From the cell containing the given text, extract its center point as (x, y) coordinate. 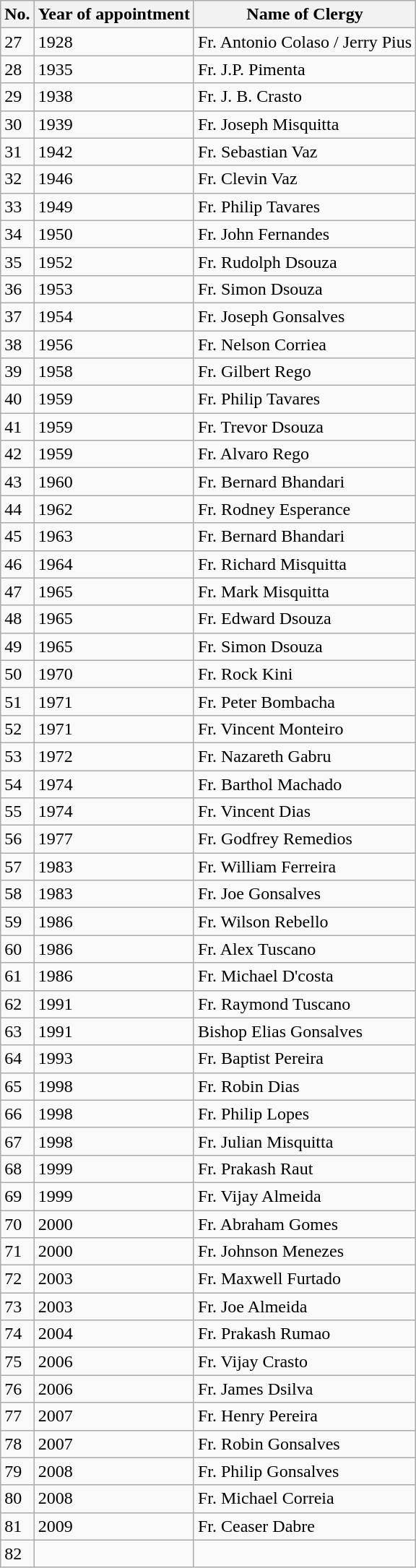
29 (17, 97)
Fr. Alex Tuscano (305, 949)
55 (17, 812)
Fr. Vincent Monteiro (305, 729)
Fr. Maxwell Furtado (305, 1279)
53 (17, 756)
1938 (114, 97)
1977 (114, 839)
59 (17, 922)
63 (17, 1031)
54 (17, 784)
Fr. Vijay Crasto (305, 1361)
Fr. Sebastian Vaz (305, 152)
Fr. Joe Almeida (305, 1307)
76 (17, 1389)
50 (17, 674)
Fr. Peter Bombacha (305, 701)
Fr. Joseph Misquitta (305, 124)
Fr. Michael D'costa (305, 976)
51 (17, 701)
77 (17, 1416)
67 (17, 1141)
1963 (114, 537)
30 (17, 124)
Fr. Julian Misquitta (305, 1141)
38 (17, 345)
Fr. Rudolph Dsouza (305, 261)
Fr. Prakash Raut (305, 1169)
Fr. Trevor Dsouza (305, 427)
Fr. Gilbert Rego (305, 372)
1952 (114, 261)
Fr. Vijay Almeida (305, 1196)
Fr. J. B. Crasto (305, 97)
Fr. Alvaro Rego (305, 454)
41 (17, 427)
Fr. Johnson Menezes (305, 1252)
60 (17, 949)
Fr. Abraham Gomes (305, 1224)
Name of Clergy (305, 14)
71 (17, 1252)
1949 (114, 207)
62 (17, 1004)
Fr. J.P. Pimenta (305, 69)
2004 (114, 1334)
Fr. Clevin Vaz (305, 179)
Fr. Michael Correia (305, 1499)
48 (17, 619)
Fr. Nelson Corriea (305, 345)
27 (17, 42)
1954 (114, 316)
66 (17, 1114)
Fr. Joseph Gonsalves (305, 316)
Fr. Rodney Esperance (305, 509)
Fr. Rock Kini (305, 674)
31 (17, 152)
Fr. Raymond Tuscano (305, 1004)
No. (17, 14)
Fr. Wilson Rebello (305, 922)
Year of appointment (114, 14)
40 (17, 399)
Fr. Robin Gonsalves (305, 1444)
Fr. John Fernandes (305, 234)
57 (17, 867)
Fr. Richard Misquitta (305, 564)
58 (17, 894)
Fr. Barthol Machado (305, 784)
49 (17, 646)
Fr. Nazareth Gabru (305, 756)
44 (17, 509)
33 (17, 207)
75 (17, 1361)
43 (17, 482)
39 (17, 372)
56 (17, 839)
Fr. Edward Dsouza (305, 619)
Fr. Baptist Pereira (305, 1059)
Fr. Mark Misquitta (305, 592)
65 (17, 1086)
46 (17, 564)
37 (17, 316)
1956 (114, 345)
82 (17, 1554)
1960 (114, 482)
1993 (114, 1059)
79 (17, 1471)
35 (17, 261)
Fr. William Ferreira (305, 867)
47 (17, 592)
Fr. Philip Gonsalves (305, 1471)
Fr. Philip Lopes (305, 1114)
1972 (114, 756)
1950 (114, 234)
Fr. Joe Gonsalves (305, 894)
Fr. Antonio Colaso / Jerry Pius (305, 42)
1935 (114, 69)
Fr. Godfrey Remedios (305, 839)
1946 (114, 179)
Bishop Elias Gonsalves (305, 1031)
52 (17, 729)
1953 (114, 289)
Fr. Vincent Dias (305, 812)
Fr. Robin Dias (305, 1086)
1970 (114, 674)
1939 (114, 124)
1962 (114, 509)
81 (17, 1526)
61 (17, 976)
68 (17, 1169)
45 (17, 537)
72 (17, 1279)
74 (17, 1334)
36 (17, 289)
78 (17, 1444)
64 (17, 1059)
1958 (114, 372)
Fr. Prakash Rumao (305, 1334)
73 (17, 1307)
69 (17, 1196)
1928 (114, 42)
70 (17, 1224)
Fr. James Dsilva (305, 1389)
Fr. Henry Pereira (305, 1416)
1964 (114, 564)
28 (17, 69)
2009 (114, 1526)
34 (17, 234)
80 (17, 1499)
32 (17, 179)
42 (17, 454)
Fr. Ceaser Dabre (305, 1526)
1942 (114, 152)
